Return (x, y) of the center of cell containing provided text 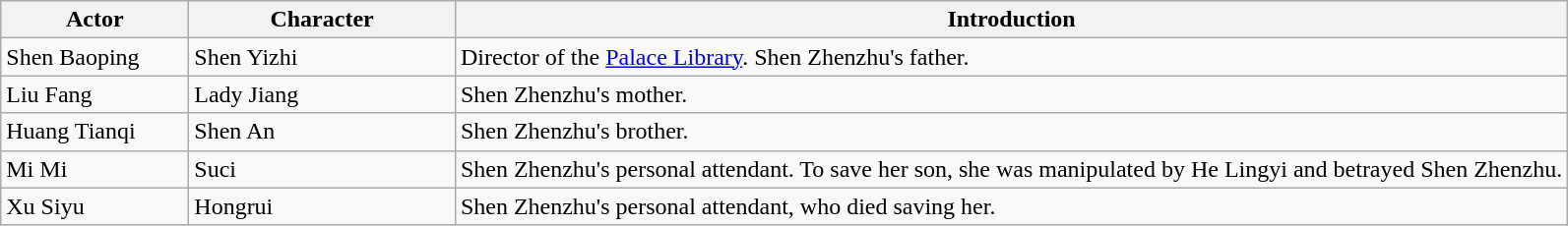
Character (323, 20)
Shen Zhenzhu's mother. (1011, 94)
Huang Tianqi (94, 132)
Director of the Palace Library. Shen Zhenzhu's father. (1011, 57)
Shen Zhenzhu's personal attendant, who died saving her. (1011, 206)
Suci (323, 169)
Shen Zhenzhu's personal attendant. To save her son, she was manipulated by He Lingyi and betrayed Shen Zhenzhu. (1011, 169)
Liu Fang (94, 94)
Shen An (323, 132)
Actor (94, 20)
Hongrui (323, 206)
Mi Mi (94, 169)
Lady Jiang (323, 94)
Shen Yizhi (323, 57)
Introduction (1011, 20)
Shen Baoping (94, 57)
Xu Siyu (94, 206)
Shen Zhenzhu's brother. (1011, 132)
